For the text-containing cell, return its midpoint in (X, Y) coordinate format. 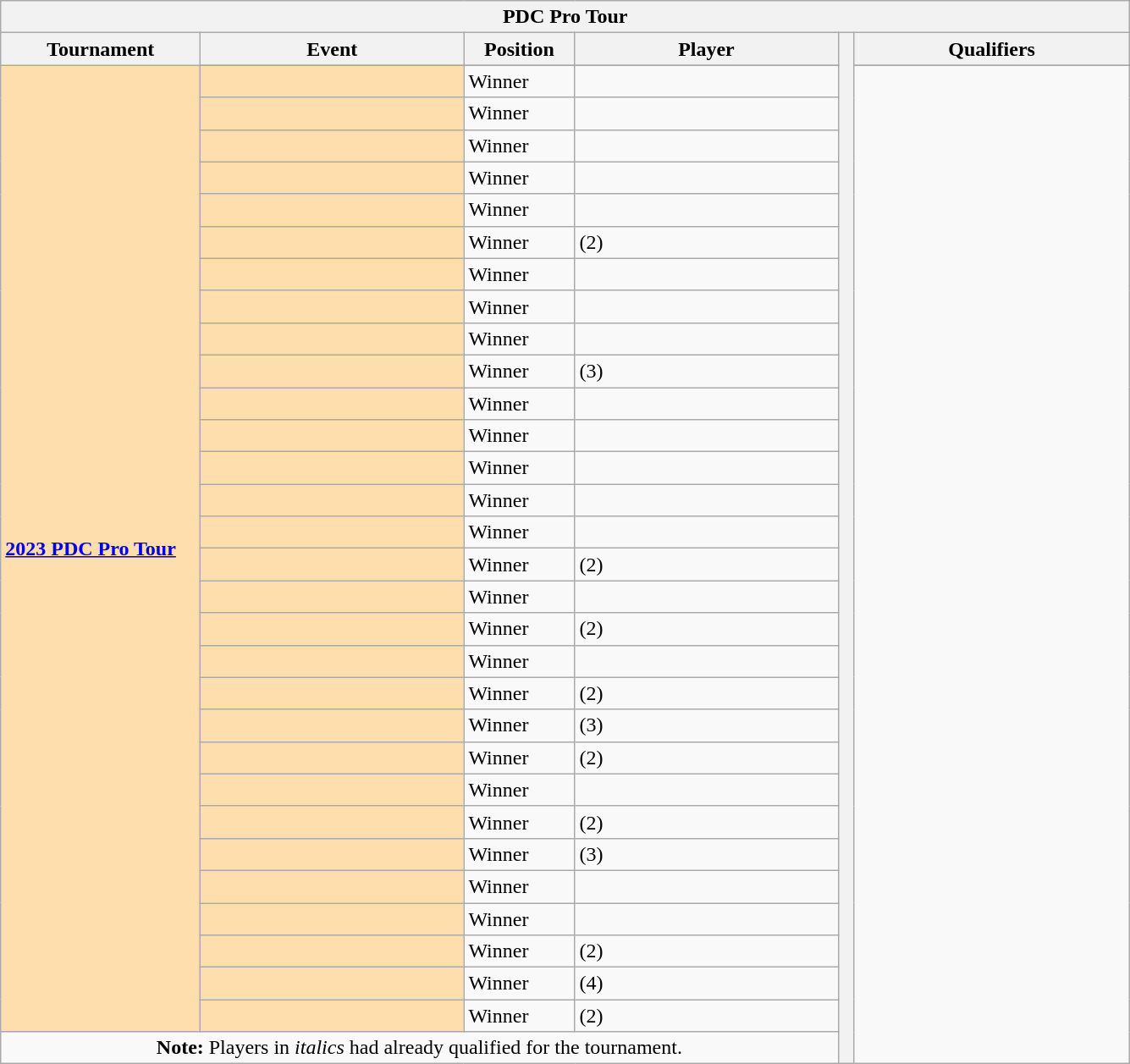
Event (332, 49)
Tournament (101, 49)
Position (520, 49)
2023 PDC Pro Tour (101, 549)
Qualifiers (992, 49)
(4) (706, 984)
Note: Players in italics had already qualified for the tournament. (420, 1048)
Player (706, 49)
PDC Pro Tour (565, 17)
